Provide the [X, Y] coordinate of the cell's center where the given text is located.  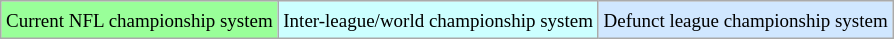
Defunct league championship system [746, 20]
Current NFL championship system [140, 20]
Inter-league/world championship system [438, 20]
